Identify which cell holds the provided text, then report its (X, Y) central coordinate. 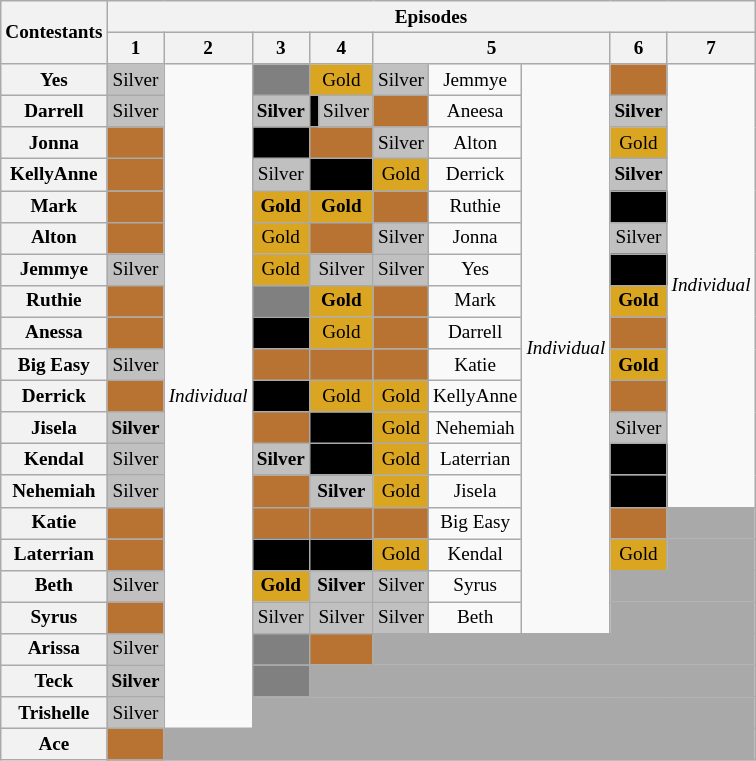
7 (711, 48)
Aneesa (474, 111)
Teck (54, 681)
Trishelle (54, 713)
Episodes (431, 17)
4 (341, 48)
3 (280, 48)
Contestants (54, 32)
Anessa (54, 333)
Arissa (54, 649)
1 (136, 48)
Ace (54, 744)
5 (491, 48)
6 (638, 48)
2 (208, 48)
